Extract the (X, Y) coordinate from the center of the cell holding the provided text.  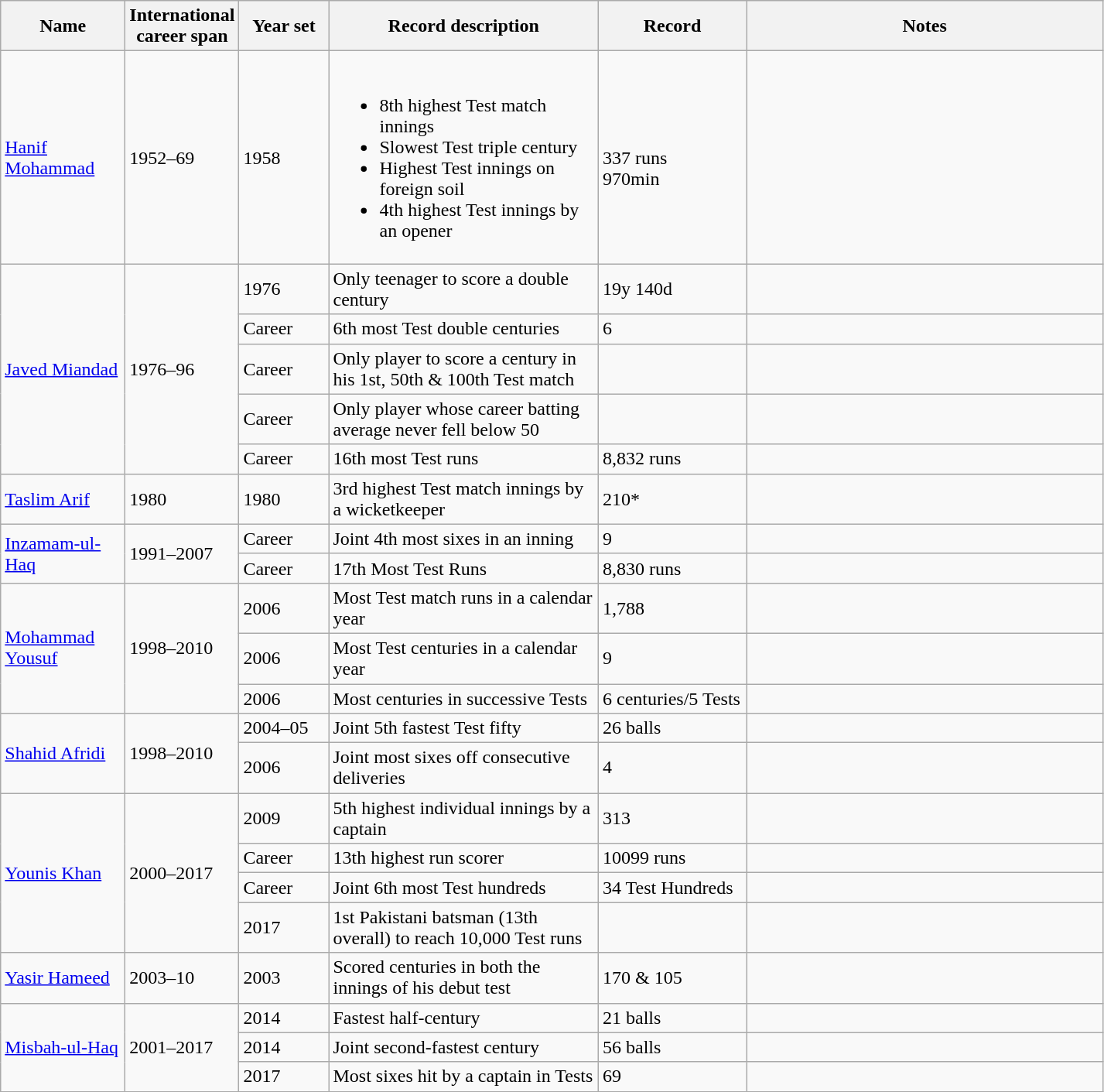
1958 (284, 158)
4 (673, 768)
8,830 runs (673, 568)
Misbah-ul-Haq (63, 1047)
Mohammad Yousuf (63, 648)
2001–2017 (183, 1047)
5th highest individual innings by a captain (464, 819)
Hanif Mohammad (63, 158)
1991–2007 (183, 553)
Javed Miandad (63, 368)
Joint most sixes off consecutive deliveries (464, 768)
Inzamam-ul-Haq (63, 553)
2003 (284, 978)
Only teenager to score a double century (464, 289)
6th most Test double centuries (464, 329)
Name (63, 26)
10099 runs (673, 858)
Year set (284, 26)
21 balls (673, 1018)
Only player whose career batting average never fell below 50 (464, 419)
26 balls (673, 728)
2004–05 (284, 728)
1st Pakistani batsman (13th overall) to reach 10,000 Test runs (464, 927)
Notes (925, 26)
International career span (183, 26)
Fastest half-century (464, 1018)
69 (673, 1077)
13th highest run scorer (464, 858)
16th most Test runs (464, 459)
Most centuries in successive Tests (464, 699)
Joint 5th fastest Test fifty (464, 728)
Joint second-fastest century (464, 1047)
Most Test match runs in a calendar year (464, 608)
Yasir Hameed (63, 978)
34 Test Hundreds (673, 888)
19y 140d (673, 289)
Younis Khan (63, 873)
Joint 4th most sixes in an inning (464, 539)
3rd highest Test match innings by a wicketkeeper (464, 498)
Record description (464, 26)
Record (673, 26)
56 balls (673, 1047)
Shahid Afridi (63, 754)
Only player to score a century in his 1st, 50th & 100th Test match (464, 368)
Scored centuries in both the innings of his debut test (464, 978)
Joint 6th most Test hundreds (464, 888)
337 runs 970min (673, 158)
313 (673, 819)
17th Most Test Runs (464, 568)
Most Test centuries in a calendar year (464, 658)
8,832 runs (673, 459)
1976–96 (183, 368)
1952–69 (183, 158)
Taslim Arif (63, 498)
1,788 (673, 608)
2003–10 (183, 978)
210* (673, 498)
6 centuries/5 Tests (673, 699)
Most sixes hit by a captain in Tests (464, 1077)
8th highest Test match inningsSlowest Test triple centuryHighest Test innings on foreign soil4th highest Test innings by an opener (464, 158)
2009 (284, 819)
6 (673, 329)
170 & 105 (673, 978)
1976 (284, 289)
2000–2017 (183, 873)
